Extract the [X, Y] coordinate from the center of the cell holding the provided text.  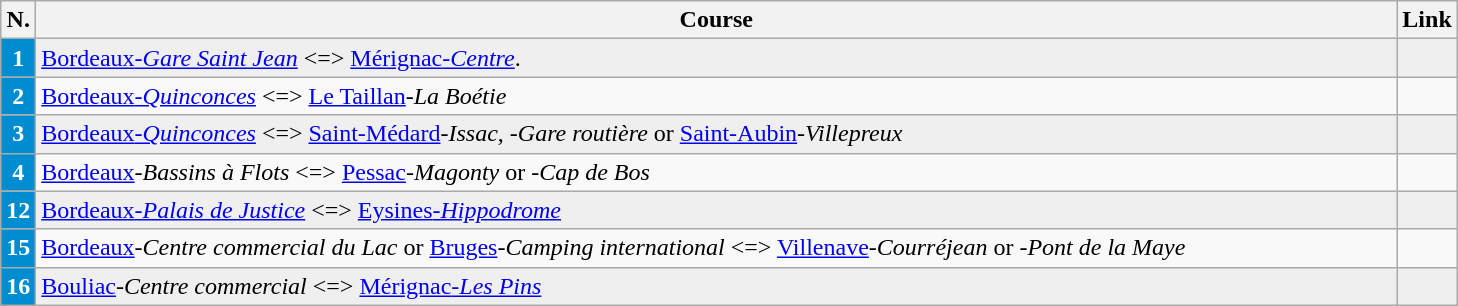
15 [18, 248]
Bordeaux-Palais de Justice <=> Eysines-Hippodrome [716, 210]
Bordeaux-Gare Saint Jean <=> Mérignac-Centre. [716, 58]
Bordeaux-Bassins à Flots <=> Pessac-Magonty or -Cap de Bos [716, 172]
Link [1427, 20]
Bouliac-Centre commercial <=> Mérignac-Les Pins [716, 286]
Bordeaux-Quinconces <=> Le Taillan-La Boétie [716, 96]
Bordeaux-Quinconces <=> Saint-Médard-Issac, -Gare routière or Saint-Aubin-Villepreux [716, 134]
Course [716, 20]
3 [18, 134]
12 [18, 210]
2 [18, 96]
16 [18, 286]
1 [18, 58]
4 [18, 172]
Bordeaux-Centre commercial du Lac or Bruges-Camping international <=> Villenave-Courréjean or -Pont de la Maye [716, 248]
N. [18, 20]
